Detect which cell encompasses the target text, then output its [X, Y] center coordinate. 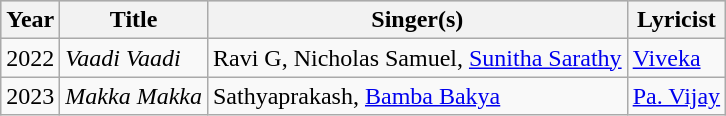
Singer(s) [417, 20]
2022 [30, 58]
2023 [30, 96]
Year [30, 20]
Vaadi Vaadi [134, 58]
Viveka [676, 58]
Sathyaprakash, Bamba Bakya [417, 96]
Ravi G, Nicholas Samuel, Sunitha Sarathy [417, 58]
Pa. Vijay [676, 96]
Makka Makka [134, 96]
Lyricist [676, 20]
Title [134, 20]
